For the text-containing cell, return its midpoint in (x, y) coordinate format. 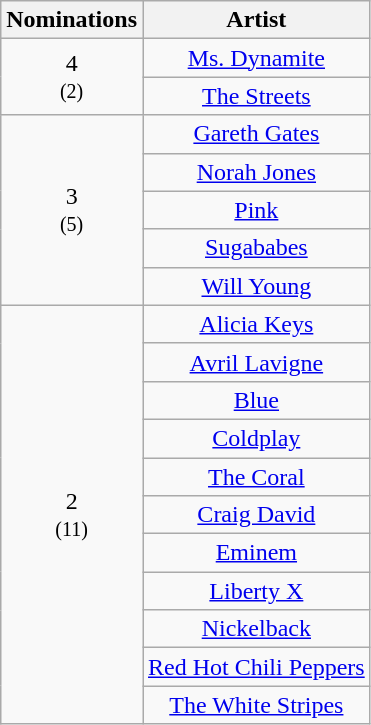
Artist (256, 20)
Ms. Dynamite (256, 58)
2(11) (72, 514)
Pink (256, 210)
Coldplay (256, 438)
Nickelback (256, 629)
Liberty X (256, 591)
Red Hot Chili Peppers (256, 667)
Alicia Keys (256, 324)
Nominations (72, 20)
4(2) (72, 77)
Blue (256, 400)
Will Young (256, 286)
The Streets (256, 96)
The Coral (256, 477)
Gareth Gates (256, 134)
Eminem (256, 553)
The White Stripes (256, 705)
Craig David (256, 515)
3(5) (72, 210)
Norah Jones (256, 172)
Sugababes (256, 248)
Avril Lavigne (256, 362)
